Detect which cell encompasses the target text, then output its (X, Y) center coordinate. 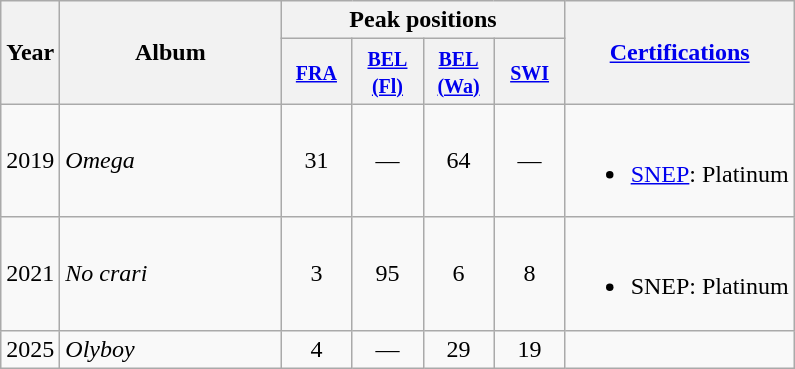
19 (530, 349)
Certifications (680, 52)
BEL(Wa) (458, 72)
No crari (170, 274)
3 (316, 274)
SWI (530, 72)
4 (316, 349)
Omega (170, 160)
Year (30, 52)
29 (458, 349)
31 (316, 160)
6 (458, 274)
BEL(Fl) (388, 72)
2021 (30, 274)
Peak positions (423, 20)
2025 (30, 349)
8 (530, 274)
Album (170, 52)
95 (388, 274)
Olyboy (170, 349)
2019 (30, 160)
64 (458, 160)
FRA (316, 72)
